Output the (X, Y) coordinate of the center of the cell containing the given text.  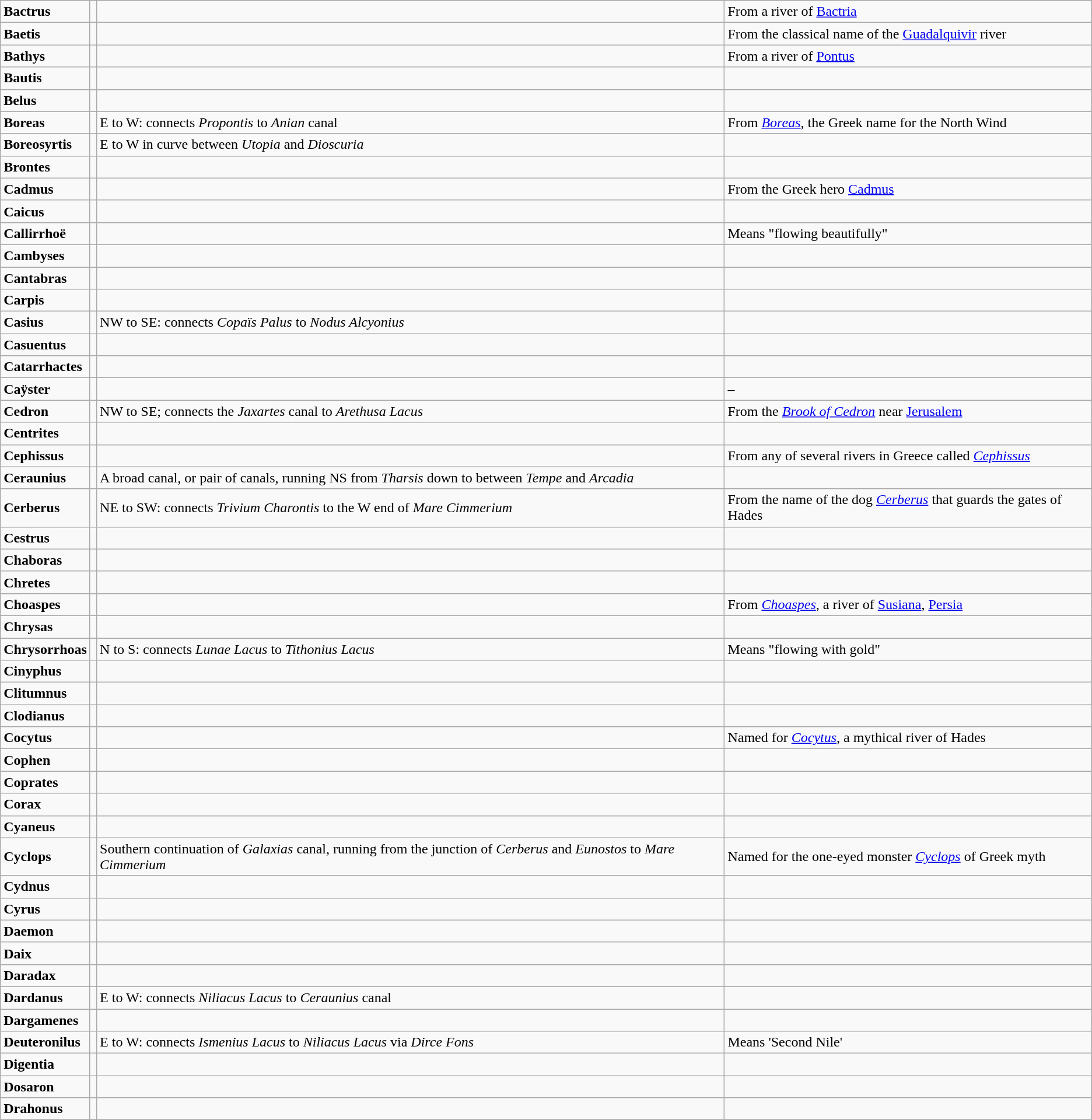
From Boreas, the Greek name for the North Wind (908, 123)
Clodianus (45, 716)
NW to SE: connects Copaïs Palus to Nodus Alcyonius (411, 323)
Dosaron (45, 1087)
E to W in curve between Utopia and Dioscuria (411, 145)
Digentia (45, 1065)
Cantabras (45, 278)
From the name of the dog Cerberus that guards the gates of Hades (908, 508)
Chrysorrhoas (45, 649)
E to W: connects Niliacus Lacus to Ceraunius canal (411, 998)
From any of several rivers in Greece called Cephissus (908, 456)
A broad canal, or pair of canals, running NS from Tharsis down to between Tempe and Arcadia (411, 478)
Dargamenes (45, 1020)
Daradax (45, 975)
Belus (45, 100)
Cedron (45, 411)
– (908, 389)
From Choaspes, a river of Susiana, Persia (908, 604)
Ceraunius (45, 478)
Boreas (45, 123)
Catarrhactes (45, 367)
Means 'Second Nile' (908, 1042)
Caÿster (45, 389)
Corax (45, 804)
Means "flowing beautifully" (908, 233)
Dardanus (45, 998)
Named for the one-eyed monster Cyclops of Greek myth (908, 856)
Boreosyrtis (45, 145)
Bathys (45, 56)
Cambyses (45, 256)
Coprates (45, 782)
Daix (45, 953)
N to S: connects Lunae Lacus to Tithonius Lacus (411, 649)
Named for Cocytus, a mythical river of Hades (908, 738)
NE to SW: connects Trivium Charontis to the W end of Mare Cimmerium (411, 508)
Brontes (45, 167)
Cocytus (45, 738)
Cydnus (45, 887)
E to W: connects Propontis to Anian canal (411, 123)
Bautis (45, 78)
NW to SE; connects the Jaxartes canal to Arethusa Lacus (411, 411)
From a river of Pontus (908, 56)
Chrysas (45, 626)
Bactrus (45, 12)
Southern continuation of Galaxias canal, running from the junction of Cerberus and Eunostos to Mare Cimmerium (411, 856)
Cadmus (45, 189)
From the Greek hero Cadmus (908, 189)
Cyclops (45, 856)
Casuentus (45, 345)
Clitumnus (45, 694)
Cyaneus (45, 827)
Casius (45, 323)
Cophen (45, 760)
Choaspes (45, 604)
Cerberus (45, 508)
Caicus (45, 211)
Carpis (45, 300)
From the classical name of the Guadalquivir river (908, 34)
Chaboras (45, 560)
Cyrus (45, 909)
Baetis (45, 34)
Drahonus (45, 1109)
Cestrus (45, 538)
From a river of Bactria (908, 12)
Centrites (45, 433)
From the Brook of Cedron near Jerusalem (908, 411)
Callirrhoë (45, 233)
Daemon (45, 931)
Deuteronilus (45, 1042)
Means "flowing with gold" (908, 649)
Cinyphus (45, 671)
E to W: connects Ismenius Lacus to Niliacus Lacus via Dirce Fons (411, 1042)
Cephissus (45, 456)
Chretes (45, 582)
